Identify which cell holds the provided text, then report its [X, Y] central coordinate. 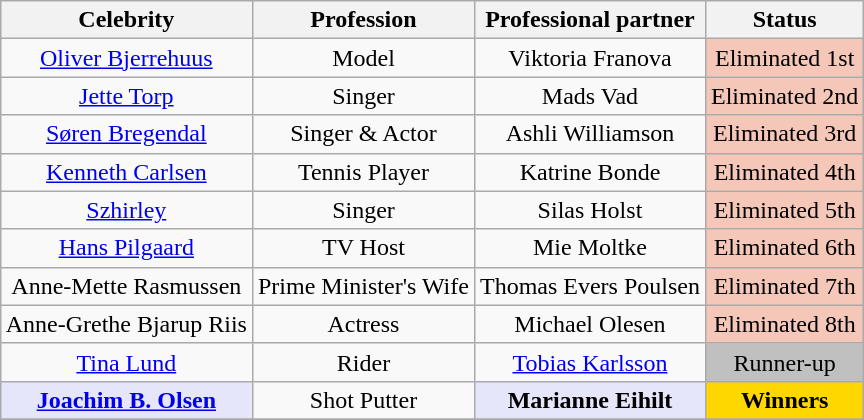
Thomas Evers Poulsen [590, 286]
Mads Vad [590, 96]
Celebrity [126, 20]
Søren Bregendal [126, 134]
Katrine Bonde [590, 172]
TV Host [363, 248]
Eliminated 5th [784, 210]
Status [784, 20]
Tina Lund [126, 362]
Michael Olesen [590, 324]
Rider [363, 362]
Viktoria Franova [590, 58]
Eliminated 7th [784, 286]
Anne-Mette Rasmussen [126, 286]
Model [363, 58]
Marianne Eihilt [590, 400]
Tobias Karlsson [590, 362]
Eliminated 4th [784, 172]
Szhirley [126, 210]
Ashli Williamson [590, 134]
Profession [363, 20]
Anne-Grethe Bjarup Riis [126, 324]
Hans Pilgaard [126, 248]
Kenneth Carlsen [126, 172]
Oliver Bjerrehuus [126, 58]
Eliminated 1st [784, 58]
Eliminated 6th [784, 248]
Eliminated 2nd [784, 96]
Singer & Actor [363, 134]
Shot Putter [363, 400]
Mie Moltke [590, 248]
Tennis Player [363, 172]
Actress [363, 324]
Eliminated 3rd [784, 134]
Runner-up [784, 362]
Winners [784, 400]
Prime Minister's Wife [363, 286]
Eliminated 8th [784, 324]
Jette Torp [126, 96]
Joachim B. Olsen [126, 400]
Silas Holst [590, 210]
Professional partner [590, 20]
